Scan for the cell matching the given text and deliver its [X, Y] coordinate at center. 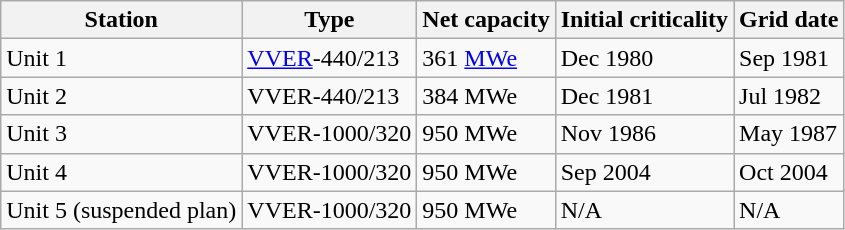
361 MWe [486, 58]
Sep 2004 [644, 172]
Grid date [789, 20]
Unit 1 [122, 58]
Net capacity [486, 20]
Dec 1980 [644, 58]
Dec 1981 [644, 96]
Initial criticality [644, 20]
Nov 1986 [644, 134]
Oct 2004 [789, 172]
Unit 3 [122, 134]
Unit 2 [122, 96]
Station [122, 20]
Unit 4 [122, 172]
Jul 1982 [789, 96]
384 MWe [486, 96]
Sep 1981 [789, 58]
May 1987 [789, 134]
Type [330, 20]
Unit 5 (suspended plan) [122, 210]
